Search for the cell housing the specified text and yield its [X, Y] center coordinate. 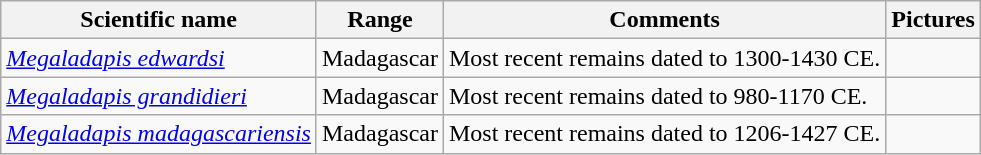
Most recent remains dated to 980-1170 CE. [664, 96]
Megaladapis madagascariensis [159, 134]
Most recent remains dated to 1206-1427 CE. [664, 134]
Range [380, 20]
Pictures [934, 20]
Most recent remains dated to 1300-1430 CE. [664, 58]
Megaladapis edwardsi [159, 58]
Scientific name [159, 20]
Comments [664, 20]
Megaladapis grandidieri [159, 96]
